Return [x, y] of the center of cell containing provided text 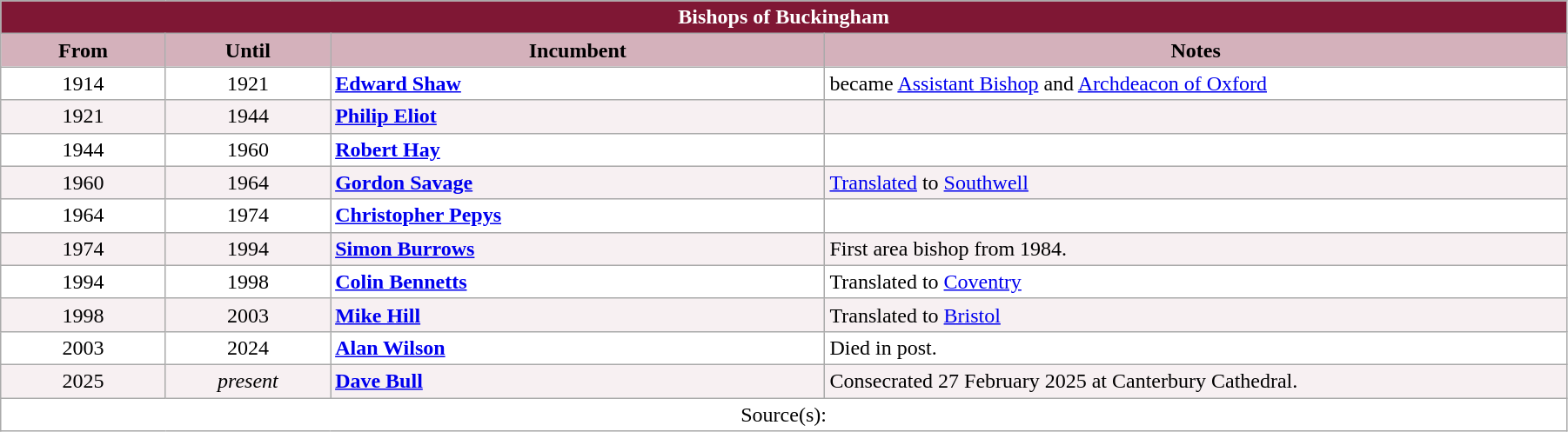
Simon Burrows [578, 249]
Translated to Coventry [1196, 282]
Christopher Pepys [578, 216]
Dave Bull [578, 381]
Died in post. [1196, 348]
2025 [84, 381]
present [247, 381]
Source(s): [784, 415]
Incumbent [578, 50]
2024 [247, 348]
Gordon Savage [578, 183]
Until [247, 50]
From [84, 50]
Alan Wilson [578, 348]
First area bishop from 1984. [1196, 249]
Robert Hay [578, 150]
Translated to Bristol [1196, 315]
Bishops of Buckingham [784, 17]
Notes [1196, 50]
Mike Hill [578, 315]
Philip Eliot [578, 116]
Colin Bennetts [578, 282]
Edward Shaw [578, 83]
Translated to Southwell [1196, 183]
became Assistant Bishop and Archdeacon of Oxford [1196, 83]
1914 [84, 83]
Consecrated 27 February 2025 at Canterbury Cathedral. [1196, 381]
